Scan for the cell matching the given text and deliver its (x, y) coordinate at center. 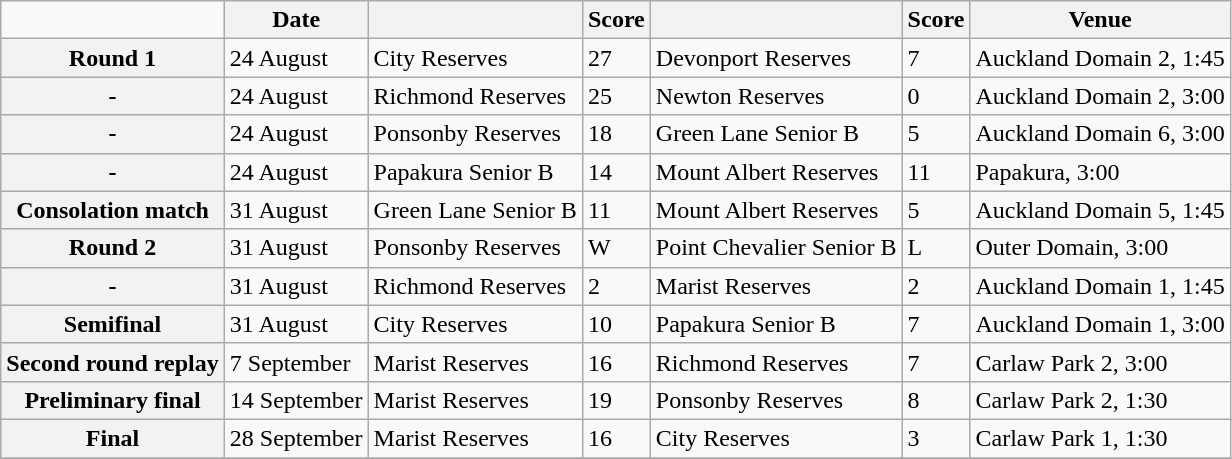
Preliminary final (113, 400)
14 September (296, 400)
Venue (1100, 20)
Final (113, 438)
3 (936, 438)
Papakura, 3:00 (1100, 172)
19 (616, 400)
Round 2 (113, 248)
Auckland Domain 6, 3:00 (1100, 134)
Carlaw Park 2, 3:00 (1100, 362)
Carlaw Park 1, 1:30 (1100, 438)
8 (936, 400)
0 (936, 96)
27 (616, 58)
Consolation match (113, 210)
Auckland Domain 1, 1:45 (1100, 286)
Auckland Domain 5, 1:45 (1100, 210)
Outer Domain, 3:00 (1100, 248)
Devonport Reserves (776, 58)
Second round replay (113, 362)
Auckland Domain 1, 3:00 (1100, 324)
Semifinal (113, 324)
L (936, 248)
Auckland Domain 2, 1:45 (1100, 58)
Date (296, 20)
10 (616, 324)
28 September (296, 438)
25 (616, 96)
Round 1 (113, 58)
Carlaw Park 2, 1:30 (1100, 400)
18 (616, 134)
W (616, 248)
Newton Reserves (776, 96)
Point Chevalier Senior B (776, 248)
7 September (296, 362)
14 (616, 172)
Auckland Domain 2, 3:00 (1100, 96)
